Output the [X, Y] coordinate of the center of the cell containing the given text.  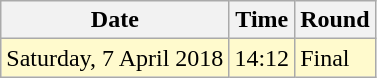
Round [335, 20]
Final [335, 58]
14:12 [262, 58]
Date [115, 20]
Time [262, 20]
Saturday, 7 April 2018 [115, 58]
